Extract the [x, y] coordinate from the center of the cell holding the provided text.  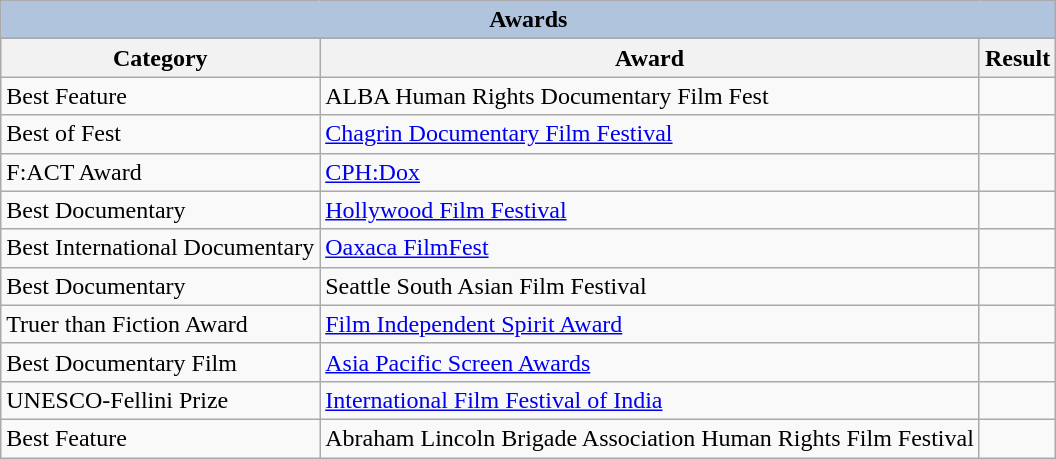
UNESCO-Fellini Prize [160, 400]
Hollywood Film Festival [650, 210]
Award [650, 58]
Category [160, 58]
Oaxaca FilmFest [650, 248]
F:ACT Award [160, 172]
Abraham Lincoln Brigade Association Human Rights Film Festival [650, 438]
ALBA Human Rights Documentary Film Fest [650, 96]
Film Independent Spirit Award [650, 324]
Awards [528, 20]
Truer than Fiction Award [160, 324]
CPH:Dox [650, 172]
Best Documentary Film [160, 362]
Asia Pacific Screen Awards [650, 362]
Best International Documentary [160, 248]
Seattle South Asian Film Festival [650, 286]
Chagrin Documentary Film Festival [650, 134]
Result [1017, 58]
International Film Festival of India [650, 400]
Best of Fest [160, 134]
